Pinpoint the cell where the given text exists, returning its [x, y] midpoint coordinate. 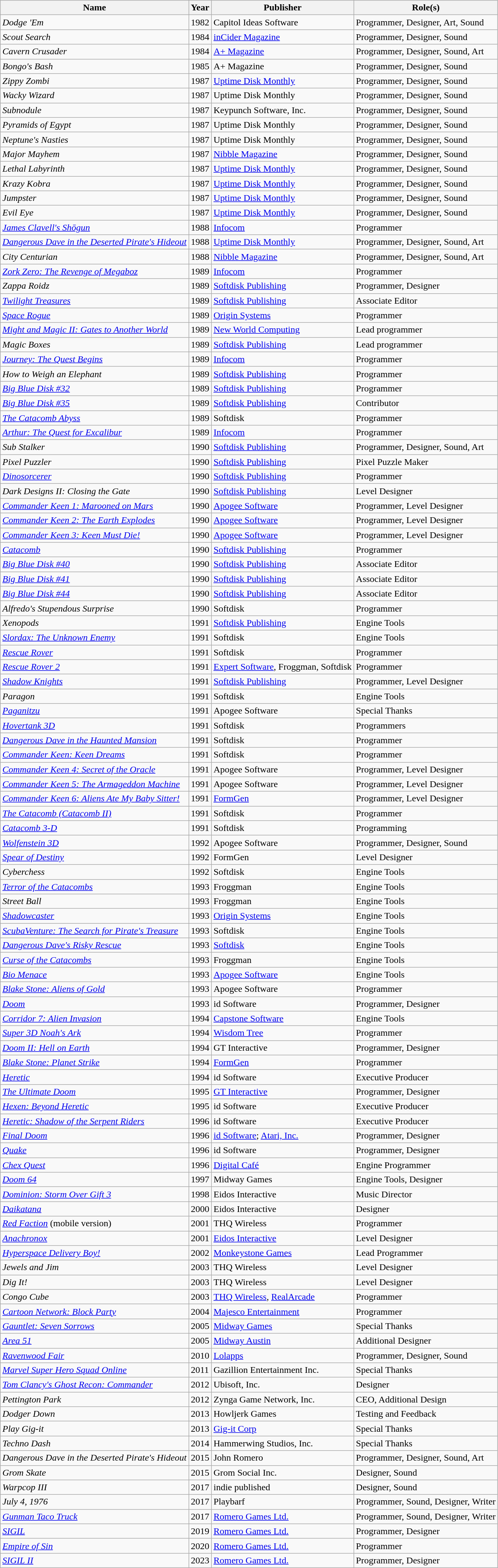
Pixel Puzzler [95, 462]
Heretic: Shadow of the Serpent Riders [95, 1121]
Commander Keen 5: The Armageddon Machine [95, 784]
Shadowcaster [95, 916]
Hovertank 3D [95, 725]
City Centurian [95, 257]
Engine Programmer [426, 1165]
Howljerk Games [283, 1414]
SIGIL [95, 1531]
Anachronox [95, 1238]
Big Blue Disk #44 [95, 593]
Programmer, Designer, Art, Sound [426, 22]
2014 [200, 1443]
Marvel Super Hero Squad Online [95, 1370]
1985 [200, 66]
Digital Café [283, 1165]
Paragon [95, 696]
Grom Social Inc. [283, 1473]
2004 [200, 1311]
2002 [200, 1253]
Sub Stalker [95, 447]
Empire of Sin [95, 1546]
Testing and Feedback [426, 1414]
Might and Magic II: Gates to Another World [95, 330]
Paganitzu [95, 711]
Gig-it Corp [283, 1429]
1998 [200, 1194]
Big Blue Disk #40 [95, 564]
Dangerous Dave's Risky Rescue [95, 945]
Dinosorcerer [95, 476]
Monkeystone Games [283, 1253]
Techno Dash [95, 1443]
Pyramids of Egypt [95, 125]
Expert Software, Froggman, Softdisk [283, 667]
Programmers [426, 725]
Big Blue Disk #35 [95, 403]
Wolfenstein 3D [95, 843]
Commander Keen 2: The Earth Explodes [95, 520]
Magic Boxes [95, 344]
Curse of the Catacombs [95, 960]
Commander Keen 1: Marooned on Mars [95, 506]
Year [200, 8]
Twilight Treasures [95, 301]
Scout Search [95, 37]
July 4, 1976 [95, 1502]
Rescue Rover 2 [95, 667]
The Ultimate Doom [95, 1092]
Grom Skate [95, 1473]
Commander Keen 3: Keen Must Die! [95, 535]
Dig It! [95, 1282]
Major Mayhem [95, 154]
Lead Programmer [426, 1253]
Alfredo's Stupendous Surprise [95, 608]
Gunman Taco Truck [95, 1516]
CEO, Additional Design [426, 1399]
Commander Keen: Keen Dreams [95, 755]
Jewels and Jim [95, 1267]
1982 [200, 22]
Krazy Kobra [95, 184]
How to Weigh an Elephant [95, 374]
Doom II: Hell on Earth [95, 1048]
id Software; Atari, Inc. [283, 1136]
Midway Austin [283, 1341]
Zappa Roidz [95, 286]
Neptune's Nasties [95, 139]
Ubisoft, Inc. [283, 1385]
Zippy Zombi [95, 81]
Red Faction (mobile version) [95, 1224]
Bio Menace [95, 975]
Zynga Game Network, Inc. [283, 1399]
Catacomb 3-D [95, 828]
Doom 64 [95, 1180]
Chex Quest [95, 1165]
Dark Designs II: Closing the Gate [95, 491]
Majesco Entertainment [283, 1311]
Programming [426, 828]
The Catacomb Abyss [95, 418]
2011 [200, 1370]
Terror of the Catacombs [95, 886]
Dangerous Dave in the Haunted Mansion [95, 740]
Wisdom Tree [283, 1033]
Slordax: The Unknown Enemy [95, 637]
inCider Magazine [283, 37]
Commander Keen 4: Secret of the Oracle [95, 769]
Catacomb [95, 550]
Dodger Down [95, 1414]
ScubaVenture: The Search for Pirate's Treasure [95, 931]
Spear of Destiny [95, 857]
2010 [200, 1355]
Commander Keen 6: Aliens Ate My Baby Sitter! [95, 799]
2000 [200, 1209]
Jumpster [95, 198]
Publisher [283, 8]
Hammerwing Studios, Inc. [283, 1443]
Arthur: The Quest for Excalibur [95, 433]
Xenopods [95, 623]
Congo Cube [95, 1297]
2020 [200, 1546]
Dodge 'Em [95, 22]
2019 [200, 1531]
Space Rogue [95, 315]
Cavern Crusader [95, 52]
Zork Zero: The Revenge of Megaboz [95, 271]
Capitol Ideas Software [283, 22]
Playbarf [283, 1502]
Super 3D Noah's Ark [95, 1033]
Big Blue Disk #32 [95, 388]
Doom [95, 1004]
Heretic [95, 1077]
Dominion: Storm Over Gift 3 [95, 1194]
Area 51 [95, 1341]
Wacky Wizard [95, 95]
Journey: The Quest Begins [95, 359]
Music Director [426, 1194]
Keypunch Software, Inc. [283, 110]
Daikatana [95, 1209]
Cyberchess [95, 872]
Capstone Software [283, 1018]
Tom Clancy's Ghost Recon: Commander [95, 1385]
Hyperspace Delivery Boy! [95, 1253]
Blake Stone: Planet Strike [95, 1062]
Gazillion Entertainment Inc. [283, 1370]
Street Ball [95, 901]
Shadow Knights [95, 682]
SIGIL II [95, 1560]
THQ Wireless, RealArcade [283, 1297]
Name [95, 8]
1997 [200, 1180]
Contributor [426, 403]
Additional Designer [426, 1341]
Ravenwood Fair [95, 1355]
Engine Tools, Designer [426, 1180]
Play Gig-it [95, 1429]
Subnodule [95, 110]
Final Doom [95, 1136]
Role(s) [426, 8]
Gauntlet: Seven Sorrows [95, 1326]
Quake [95, 1150]
The Catacomb (Catacomb II) [95, 813]
Lethal Labyrinth [95, 169]
Corridor 7: Alien Invasion [95, 1018]
indie published [283, 1487]
Blake Stone: Aliens of Gold [95, 989]
Lolapps [283, 1355]
Evil Eye [95, 213]
Warpcop III [95, 1487]
John Romero [283, 1458]
Pixel Puzzle Maker [426, 462]
Pettington Park [95, 1399]
2023 [200, 1560]
Hexen: Beyond Heretic [95, 1106]
James Clavell's Shōgun [95, 227]
New World Computing [283, 330]
Bongo's Bash [95, 66]
Big Blue Disk #41 [95, 579]
Cartoon Network: Block Party [95, 1311]
Rescue Rover [95, 652]
